Output the [x, y] coordinate of the center of the cell containing the given text.  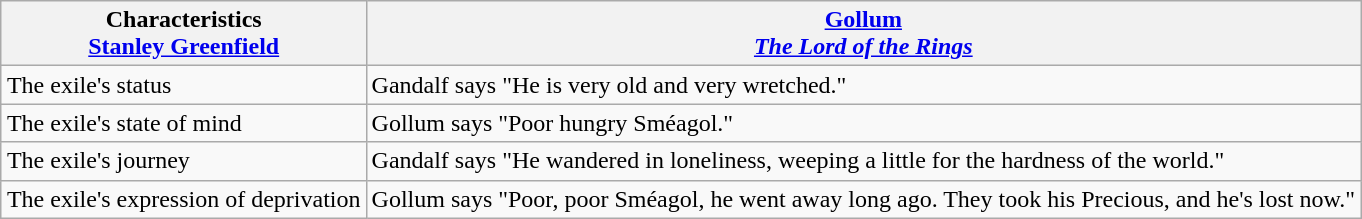
CharacteristicsStanley Greenfield [184, 34]
The exile's expression of deprivation [184, 199]
Gollum says "Poor, poor Sméagol, he went away long ago. They took his Precious, and he's lost now." [864, 199]
Gandalf says "He is very old and very wretched." [864, 85]
The exile's status [184, 85]
The exile's state of mind [184, 123]
GollumThe Lord of the Rings [864, 34]
Gandalf says "He wandered in loneliness, weeping a little for the hardness of the world." [864, 161]
The exile's journey [184, 161]
Gollum says "Poor hungry Sméagol." [864, 123]
